Capture the cell that displays the provided text and extract its [X, Y] central coordinate. 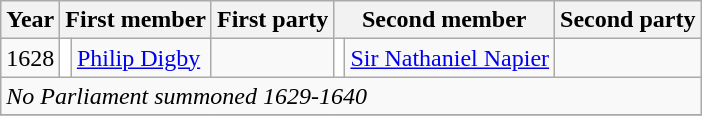
Sir Nathaniel Napier [450, 58]
First member [136, 20]
1628 [30, 58]
First party [272, 20]
Year [30, 20]
Second member [444, 20]
Second party [628, 20]
No Parliament summoned 1629-1640 [351, 96]
Philip Digby [141, 58]
